Search for the cell housing the specified text and yield its (x, y) center coordinate. 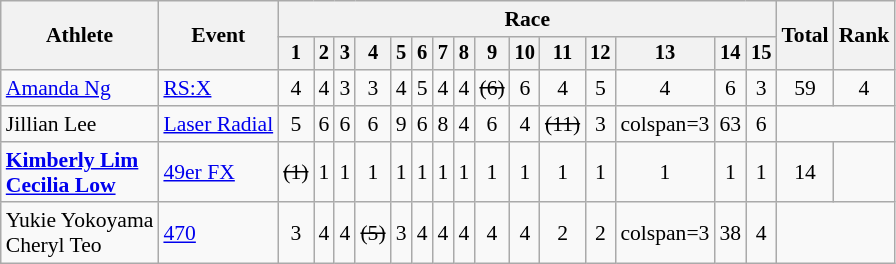
(5) (372, 234)
(6) (492, 88)
RS:X (218, 88)
Laser Radial (218, 124)
63 (730, 124)
10 (525, 54)
470 (218, 234)
Total (804, 36)
12 (600, 54)
59 (804, 88)
Race (527, 19)
49er FX (218, 172)
13 (664, 54)
Jillian Lee (80, 124)
Event (218, 36)
38 (730, 234)
15 (761, 54)
11 (562, 54)
7 (444, 54)
Athlete (80, 36)
(1) (296, 172)
Amanda Ng (80, 88)
(11) (562, 124)
Rank (864, 36)
Yukie YokoyamaCheryl Teo (80, 234)
Kimberly LimCecilia Low (80, 172)
